Return (x, y) of the center of cell containing provided text 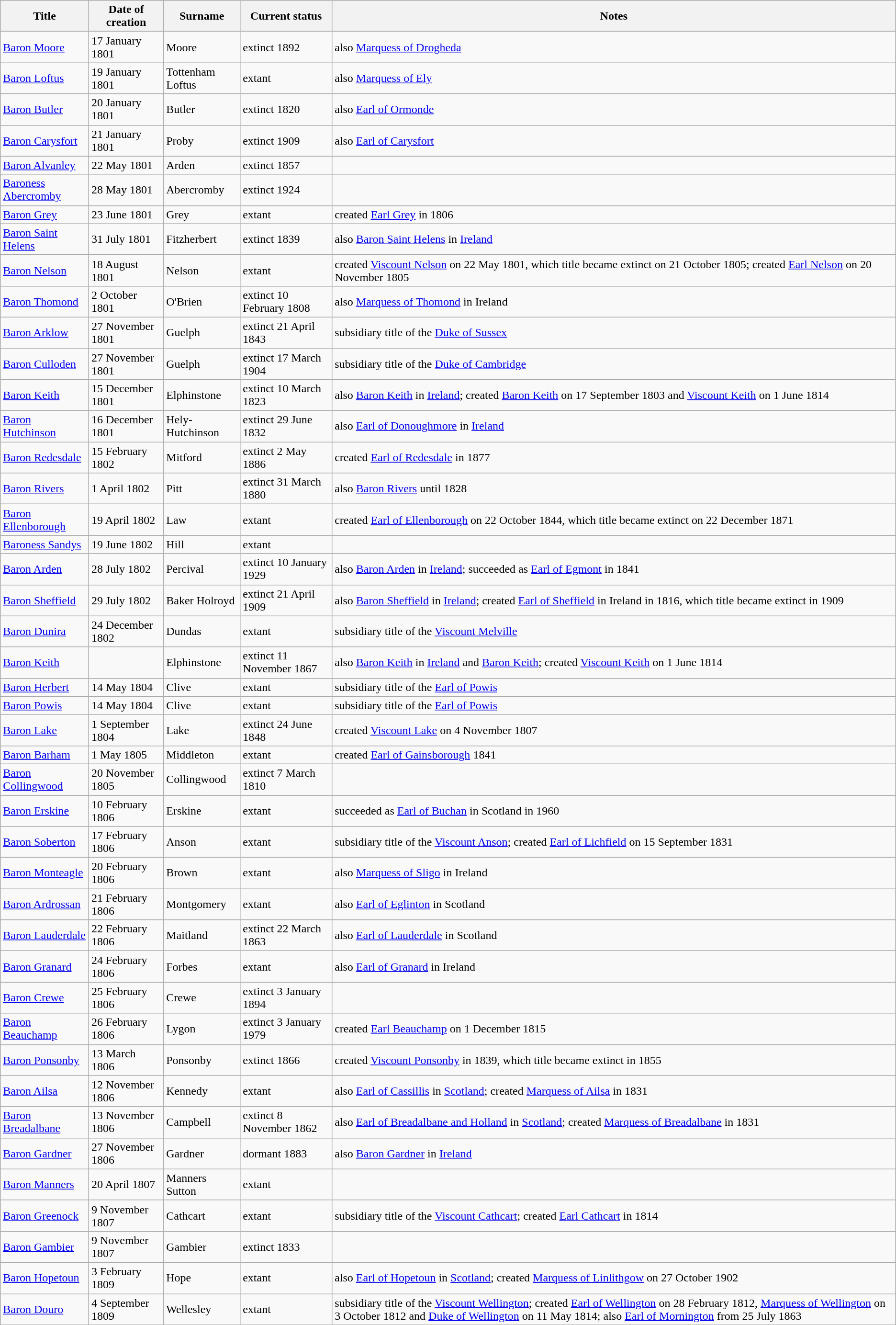
extinct 3 January 1979 (286, 1029)
also Earl of Cassillis in Scotland; created Marquess of Ailsa in 1831 (614, 1091)
Hill (202, 544)
also Earl of Lauderdale in Scotland (614, 936)
29 July 1802 (126, 600)
13 March 1806 (126, 1060)
also Earl of Donoughmore in Ireland (614, 426)
Title (45, 16)
Baron Gardner (45, 1153)
18 August 1801 (126, 270)
22 February 1806 (126, 936)
also Earl of Eglinton in Scotland (614, 904)
also Baron Keith in Ireland; created Baron Keith on 17 September 1803 and Viscount Keith on 1 June 1814 (614, 396)
12 November 1806 (126, 1091)
also Marquess of Drogheda (614, 47)
extinct 21 April 1843 (286, 332)
Baron Ardrossan (45, 904)
Baron Monteagle (45, 873)
Baron Soberton (45, 842)
3 February 1809 (126, 1278)
Gambier (202, 1247)
created Earl of Gainsborough 1841 (614, 755)
Percival (202, 569)
28 May 1801 (126, 190)
Baron Lauderdale (45, 936)
created Viscount Nelson on 22 May 1801, which title became extinct on 21 October 1805; created Earl Nelson on 20 November 1805 (614, 270)
21 February 1806 (126, 904)
also Baron Keith in Ireland and Baron Keith; created Viscount Keith on 1 June 1814 (614, 663)
Montgomery (202, 904)
Pitt (202, 488)
Baron Culloden (45, 364)
also Marquess of Ely (614, 79)
also Earl of Hopetoun in Scotland; created Marquess of Linlithgow on 27 October 1902 (614, 1278)
extinct 7 March 1810 (286, 780)
17 February 1806 (126, 842)
10 February 1806 (126, 810)
28 July 1802 (126, 569)
extinct 29 June 1832 (286, 426)
also Marquess of Sligo in Ireland (614, 873)
Ponsonby (202, 1060)
Mitford (202, 458)
Notes (614, 16)
extinct 22 March 1863 (286, 936)
31 July 1801 (126, 239)
Baron Douro (45, 1309)
Baron Grey (45, 215)
Erskine (202, 810)
created Viscount Ponsonby in 1839, which title became extinct in 1855 (614, 1060)
Baroness Abercromby (45, 190)
extinct 31 March 1880 (286, 488)
Law (202, 520)
extinct 1924 (286, 190)
extinct 1833 (286, 1247)
Baker Holroyd (202, 600)
22 May 1801 (126, 165)
4 September 1809 (126, 1309)
Fitzherbert (202, 239)
Baron Barham (45, 755)
Campbell (202, 1122)
Wellesley (202, 1309)
13 November 1806 (126, 1122)
dormant 1883 (286, 1153)
extinct 21 April 1909 (286, 600)
O'Brien (202, 302)
Baron Hopetoun (45, 1278)
Lake (202, 730)
Baron Lake (45, 730)
Baron Breadalbane (45, 1122)
Baroness Sandys (45, 544)
Hely-Hutchinson (202, 426)
20 January 1801 (126, 109)
Baron Ellenborough (45, 520)
created Viscount Lake on 4 November 1807 (614, 730)
Kennedy (202, 1091)
Baron Saint Helens (45, 239)
24 February 1806 (126, 966)
subsidiary title of the Duke of Cambridge (614, 364)
Baron Ailsa (45, 1091)
Baron Arden (45, 569)
Hope (202, 1278)
created Earl Beauchamp on 1 December 1815 (614, 1029)
Baron Thomond (45, 302)
created Earl of Redesdale in 1877 (614, 458)
Baron Gambier (45, 1247)
also Baron Gardner in Ireland (614, 1153)
Baron Powis (45, 705)
also Earl of Ormonde (614, 109)
Baron Greenock (45, 1215)
extinct 1866 (286, 1060)
Baron Alvanley (45, 165)
subsidiary title of the Viscount Anson; created Earl of Lichfield on 15 September 1831 (614, 842)
extinct 1839 (286, 239)
Tottenham Loftus (202, 79)
Baron Carysfort (45, 141)
also Baron Sheffield in Ireland; created Earl of Sheffield in Ireland in 1816, which title became extinct in 1909 (614, 600)
succeeded as Earl of Buchan in Scotland in 1960 (614, 810)
Baron Ponsonby (45, 1060)
extinct 24 June 1848 (286, 730)
subsidiary title of the Viscount Melville (614, 631)
extinct 1909 (286, 141)
also Baron Saint Helens in Ireland (614, 239)
15 February 1802 (126, 458)
created Earl of Ellenborough on 22 October 1844, which title became extinct on 22 December 1871 (614, 520)
Baron Beauchamp (45, 1029)
Forbes (202, 966)
extinct 1892 (286, 47)
extinct 11 November 1867 (286, 663)
Dundas (202, 631)
20 April 1807 (126, 1185)
extinct 2 May 1886 (286, 458)
Maitland (202, 936)
extinct 8 November 1862 (286, 1122)
27 November 1806 (126, 1153)
Baron Nelson (45, 270)
extinct 3 January 1894 (286, 998)
extinct 10 February 1808 (286, 302)
Baron Erskine (45, 810)
Arden (202, 165)
Butler (202, 109)
21 January 1801 (126, 141)
subsidiary title of the Viscount Cathcart; created Earl Cathcart in 1814 (614, 1215)
24 December 1802 (126, 631)
subsidiary title of the Duke of Sussex (614, 332)
created Earl Grey in 1806 (614, 215)
Baron Moore (45, 47)
also Baron Arden in Ireland; succeeded as Earl of Egmont in 1841 (614, 569)
extinct 1820 (286, 109)
Gardner (202, 1153)
Anson (202, 842)
Cathcart (202, 1215)
2 October 1801 (126, 302)
1 May 1805 (126, 755)
extinct 1857 (286, 165)
extinct 10 January 1929 (286, 569)
also Earl of Granard in Ireland (614, 966)
Collingwood (202, 780)
Baron Rivers (45, 488)
25 February 1806 (126, 998)
Baron Sheffield (45, 600)
Baron Dunira (45, 631)
Baron Butler (45, 109)
Manners Sutton (202, 1185)
Baron Herbert (45, 687)
19 April 1802 (126, 520)
Middleton (202, 755)
also Earl of Carysfort (614, 141)
Baron Granard (45, 966)
Nelson (202, 270)
Baron Manners (45, 1185)
19 January 1801 (126, 79)
Baron Loftus (45, 79)
Crewe (202, 998)
extinct 10 March 1823 (286, 396)
23 June 1801 (126, 215)
20 November 1805 (126, 780)
Baron Crewe (45, 998)
26 February 1806 (126, 1029)
15 December 1801 (126, 396)
16 December 1801 (126, 426)
Current status (286, 16)
Baron Collingwood (45, 780)
extinct 17 March 1904 (286, 364)
Proby (202, 141)
Baron Hutchinson (45, 426)
20 February 1806 (126, 873)
Date of creation (126, 16)
also Baron Rivers until 1828 (614, 488)
Lygon (202, 1029)
also Marquess of Thomond in Ireland (614, 302)
1 September 1804 (126, 730)
Moore (202, 47)
17 January 1801 (126, 47)
Baron Redesdale (45, 458)
Brown (202, 873)
19 June 1802 (126, 544)
Baron Arklow (45, 332)
Surname (202, 16)
1 April 1802 (126, 488)
Grey (202, 215)
Abercromby (202, 190)
also Earl of Breadalbane and Holland in Scotland; created Marquess of Breadalbane in 1831 (614, 1122)
